Capture the cell that displays the provided text and extract its (x, y) central coordinate. 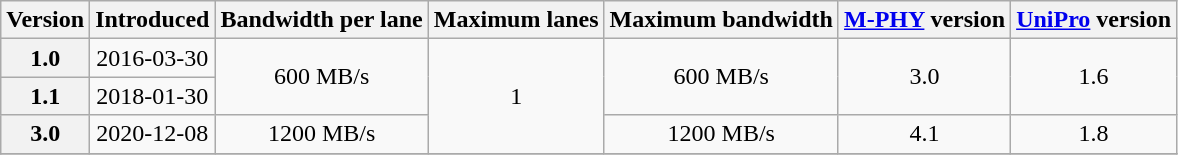
Bandwidth per lane (322, 20)
2018-01-30 (152, 96)
1.0 (46, 58)
1 (516, 96)
1.6 (1094, 77)
2020-12-08 (152, 134)
1.8 (1094, 134)
UniPro version (1094, 20)
2016-03-30 (152, 58)
Maximum lanes (516, 20)
M-PHY version (924, 20)
Maximum bandwidth (721, 20)
Introduced (152, 20)
Version (46, 20)
1.1 (46, 96)
4.1 (924, 134)
